Find where the given text appears and provide that cell's center as [X, Y] coordinate. 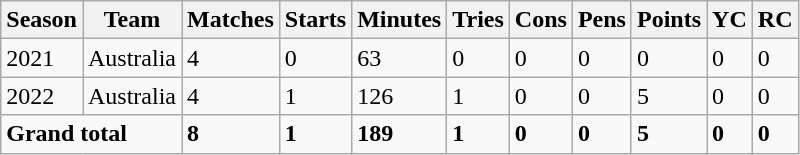
126 [400, 96]
Season [42, 20]
Pens [602, 20]
8 [231, 134]
Points [668, 20]
Starts [315, 20]
63 [400, 58]
RC [775, 20]
Tries [478, 20]
Team [132, 20]
Grand total [92, 134]
2022 [42, 96]
189 [400, 134]
2021 [42, 58]
Minutes [400, 20]
YC [730, 20]
Matches [231, 20]
Cons [540, 20]
